Capture the cell that displays the provided text and extract its (X, Y) central coordinate. 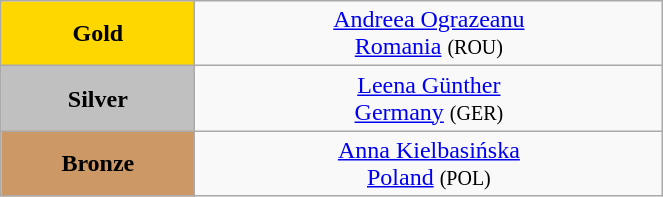
Anna KielbasińskaPoland (POL) (429, 164)
Leena GüntherGermany (GER) (429, 98)
Gold (98, 34)
Bronze (98, 164)
Silver (98, 98)
Andreea OgrazeanuRomania (ROU) (429, 34)
